Return (x, y) of the center of cell containing provided text 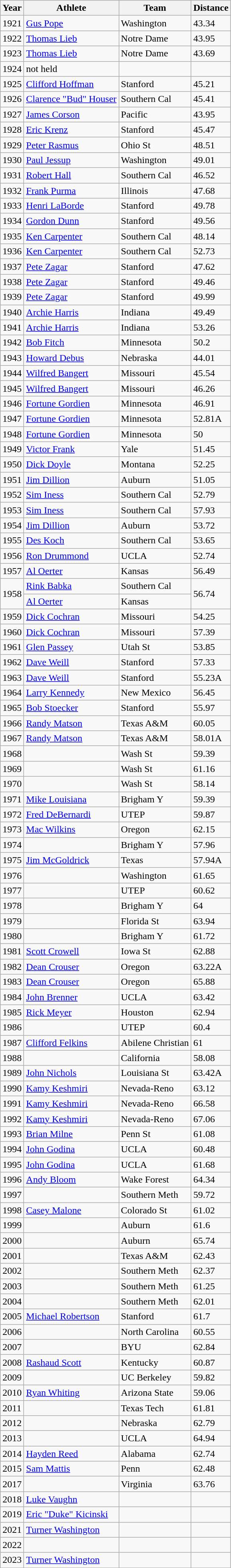
Kentucky (155, 1362)
1946 (12, 403)
Victor Frank (71, 449)
65.74 (211, 1241)
47.62 (211, 267)
56.49 (211, 571)
1998 (12, 1210)
63.22A (211, 967)
1940 (12, 312)
Mike Louisiana (71, 799)
1999 (12, 1225)
2019 (12, 1514)
45.41 (211, 99)
60.05 (211, 723)
1990 (12, 1088)
62.43 (211, 1256)
60.4 (211, 1027)
1964 (12, 693)
2012 (12, 1423)
Team (155, 8)
Ohio St (155, 145)
Texas (155, 860)
57.33 (211, 662)
Jim McGoldrick (71, 860)
Ryan Whiting (71, 1392)
61.08 (211, 1134)
1926 (12, 99)
1958 (12, 594)
Fred DeBernardi (71, 814)
62.15 (211, 830)
60.87 (211, 1362)
BYU (155, 1347)
Arizona State (155, 1392)
Houston (155, 1012)
1936 (12, 251)
Rick Meyer (71, 1012)
Glen Passey (71, 647)
51.05 (211, 480)
2000 (12, 1241)
Larry Kennedy (71, 693)
1939 (12, 297)
Luke Vaughn (71, 1499)
1942 (12, 343)
John Brenner (71, 997)
61.81 (211, 1408)
1994 (12, 1149)
1945 (12, 388)
1959 (12, 616)
52.73 (211, 251)
Louisiana St (155, 1073)
Illinois (155, 191)
Scott Crowell (71, 952)
New Mexico (155, 693)
62.01 (211, 1301)
62.37 (211, 1271)
60.55 (211, 1332)
Des Koch (71, 541)
Casey Malone (71, 1210)
1930 (12, 160)
1991 (12, 1103)
53.26 (211, 327)
1925 (12, 84)
2001 (12, 1256)
1973 (12, 830)
48.51 (211, 145)
1957 (12, 571)
43.69 (211, 54)
Sam Mattis (71, 1469)
46.26 (211, 388)
Colorado St (155, 1210)
1971 (12, 799)
60.48 (211, 1149)
1992 (12, 1119)
2008 (12, 1362)
53.65 (211, 541)
Gus Pope (71, 23)
1970 (12, 784)
1984 (12, 997)
Mac Wilkins (71, 830)
1947 (12, 419)
57.96 (211, 845)
Henri LaBorde (71, 206)
1931 (12, 175)
59.87 (211, 814)
1996 (12, 1180)
47.68 (211, 191)
65.88 (211, 982)
61.72 (211, 936)
51.45 (211, 449)
49.56 (211, 221)
1943 (12, 358)
55.97 (211, 708)
64.94 (211, 1438)
Yale (155, 449)
2014 (12, 1454)
57.94A (211, 860)
John Nichols (71, 1073)
61.6 (211, 1225)
1953 (12, 510)
49.46 (211, 282)
1987 (12, 1043)
1963 (12, 678)
2003 (12, 1286)
1948 (12, 434)
1980 (12, 936)
Andy Bloom (71, 1180)
Utah St (155, 647)
2005 (12, 1317)
2015 (12, 1469)
55.23A (211, 678)
61 (211, 1043)
Year (12, 8)
44.01 (211, 358)
43.34 (211, 23)
Brian Milne (71, 1134)
61.65 (211, 875)
1928 (12, 130)
Frank Purma (71, 191)
2007 (12, 1347)
56.45 (211, 693)
2011 (12, 1408)
61.7 (211, 1317)
1993 (12, 1134)
Clarence "Bud" Houser (71, 99)
Abilene Christian (155, 1043)
52.81A (211, 419)
1922 (12, 38)
62.79 (211, 1423)
2018 (12, 1499)
62.94 (211, 1012)
53.72 (211, 525)
Peter Rasmus (71, 145)
57.39 (211, 632)
Iowa St (155, 952)
63.42 (211, 997)
1966 (12, 723)
64.34 (211, 1180)
Michael Robertson (71, 1317)
1956 (12, 556)
1924 (12, 69)
Robert Hall (71, 175)
Rashaud Scott (71, 1362)
52.74 (211, 556)
Athlete (71, 8)
1997 (12, 1195)
63.76 (211, 1484)
2021 (12, 1530)
Distance (211, 8)
1927 (12, 114)
Florida St (155, 921)
63.42A (211, 1073)
Penn St (155, 1134)
59.72 (211, 1195)
Montana (155, 465)
45.47 (211, 130)
1962 (12, 662)
Howard Debus (71, 358)
50 (211, 434)
Hayden Reed (71, 1454)
1949 (12, 449)
49.78 (211, 206)
Wake Forest (155, 1180)
52.79 (211, 495)
1960 (12, 632)
2006 (12, 1332)
Paul Jessup (71, 160)
Bob Fitch (71, 343)
UC Berkeley (155, 1377)
64 (211, 906)
46.91 (211, 403)
1937 (12, 267)
56.74 (211, 594)
Alabama (155, 1454)
1995 (12, 1165)
1967 (12, 738)
1941 (12, 327)
1974 (12, 845)
58.14 (211, 784)
Rink Babka (71, 586)
45.21 (211, 84)
Eric Krenz (71, 130)
52.25 (211, 465)
not held (71, 69)
62.48 (211, 1469)
Gordon Dunn (71, 221)
58.01A (211, 738)
James Corson (71, 114)
1983 (12, 982)
2022 (12, 1545)
1981 (12, 952)
1988 (12, 1058)
1975 (12, 860)
61.16 (211, 769)
Dick Doyle (71, 465)
49.01 (211, 160)
2002 (12, 1271)
1934 (12, 221)
1932 (12, 191)
67.06 (211, 1119)
Texas Tech (155, 1408)
Clifford Hoffman (71, 84)
1923 (12, 54)
1933 (12, 206)
62.88 (211, 952)
1935 (12, 236)
2023 (12, 1560)
66.58 (211, 1103)
48.14 (211, 236)
62.74 (211, 1454)
63.94 (211, 921)
63.12 (211, 1088)
1952 (12, 495)
61.25 (211, 1286)
1954 (12, 525)
Virginia (155, 1484)
1968 (12, 754)
2010 (12, 1392)
Bob Stoecker (71, 708)
1921 (12, 23)
Ron Drummond (71, 556)
50.2 (211, 343)
1938 (12, 282)
2004 (12, 1301)
61.02 (211, 1210)
1961 (12, 647)
1989 (12, 1073)
1969 (12, 769)
Clifford Felkins (71, 1043)
1955 (12, 541)
54.25 (211, 616)
1972 (12, 814)
Pacific (155, 114)
1965 (12, 708)
1944 (12, 373)
California (155, 1058)
59.06 (211, 1392)
57.93 (211, 510)
2009 (12, 1377)
49.49 (211, 312)
2017 (12, 1484)
1951 (12, 480)
62.84 (211, 1347)
1986 (12, 1027)
1976 (12, 875)
1979 (12, 921)
60.62 (211, 890)
1950 (12, 465)
North Carolina (155, 1332)
61.68 (211, 1165)
53.85 (211, 647)
1929 (12, 145)
2013 (12, 1438)
1982 (12, 967)
45.54 (211, 373)
49.99 (211, 297)
1977 (12, 890)
58.08 (211, 1058)
Eric "Duke" Kicinski (71, 1514)
46.52 (211, 175)
1985 (12, 1012)
59.82 (211, 1377)
1978 (12, 906)
Penn (155, 1469)
